Identify which cell holds the provided text, then report its [x, y] central coordinate. 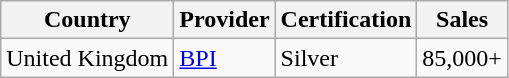
Sales [462, 20]
85,000+ [462, 58]
BPI [224, 58]
Silver [346, 58]
United Kingdom [88, 58]
Country [88, 20]
Certification [346, 20]
Provider [224, 20]
